For the text-containing cell, return its midpoint in [x, y] coordinate format. 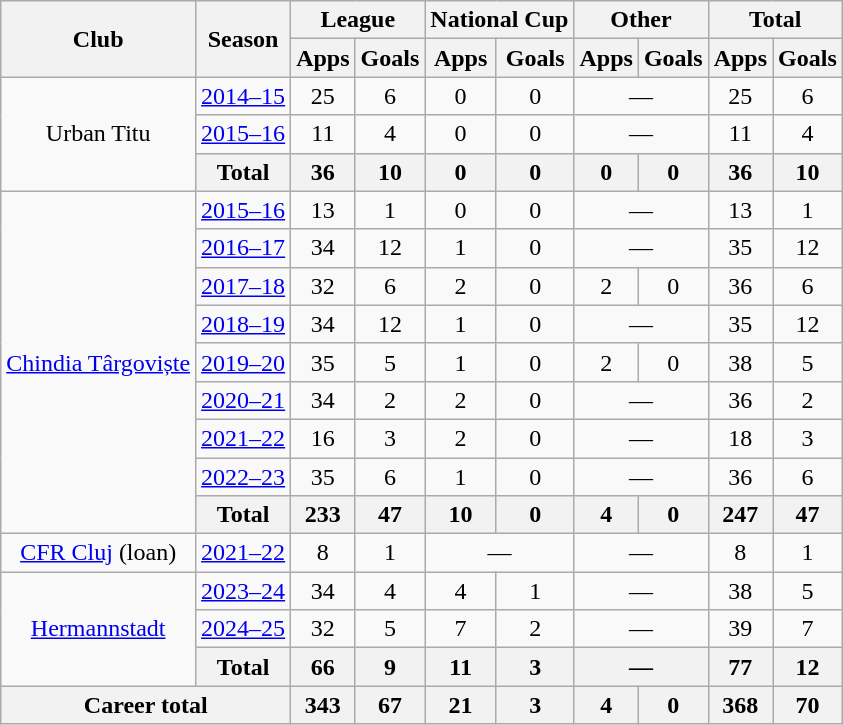
2017–18 [244, 286]
Other [641, 20]
39 [740, 629]
Career total [146, 705]
233 [323, 515]
Chindia Târgoviște [98, 362]
66 [323, 667]
Season [244, 39]
2014–15 [244, 96]
16 [323, 438]
77 [740, 667]
70 [808, 705]
CFR Cluj (loan) [98, 553]
National Cup [500, 20]
2020–21 [244, 400]
21 [461, 705]
2018–19 [244, 324]
67 [390, 705]
2023–24 [244, 591]
368 [740, 705]
18 [740, 438]
247 [740, 515]
2016–17 [244, 248]
Club [98, 39]
2022–23 [244, 477]
League [358, 20]
Urban Titu [98, 134]
2019–20 [244, 362]
2024–25 [244, 629]
343 [323, 705]
9 [390, 667]
Hermannstadt [98, 629]
